Return [x, y] of the center of cell containing provided text 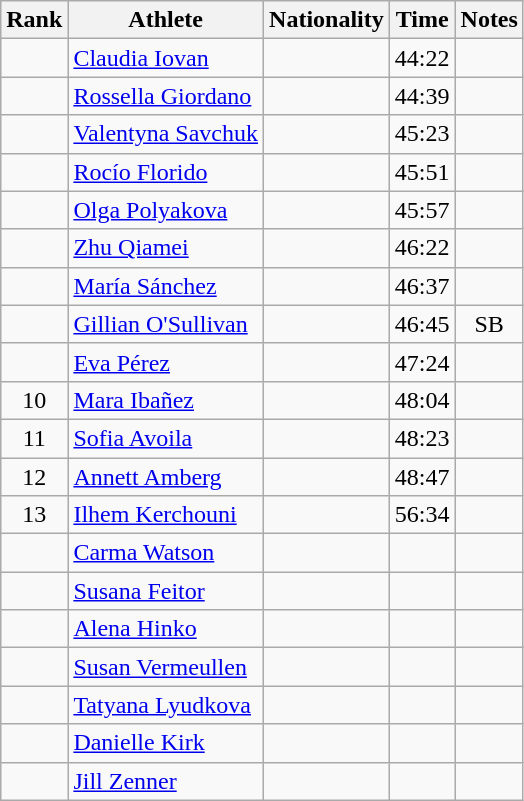
Mara Ibañez [166, 400]
Susana Feitor [166, 591]
46:45 [422, 324]
María Sánchez [166, 286]
44:22 [422, 58]
Gillian O'Sullivan [166, 324]
12 [34, 477]
48:23 [422, 438]
Olga Polyakova [166, 210]
Notes [489, 20]
45:23 [422, 134]
Time [422, 20]
Rank [34, 20]
46:22 [422, 248]
Rossella Giordano [166, 96]
Jill Zenner [166, 781]
Carma Watson [166, 553]
46:37 [422, 286]
Annett Amberg [166, 477]
11 [34, 438]
Sofia Avoila [166, 438]
Nationality [327, 20]
48:04 [422, 400]
Ilhem Kerchouni [166, 515]
SB [489, 324]
56:34 [422, 515]
47:24 [422, 362]
Susan Vermeullen [166, 667]
Alena Hinko [166, 629]
Valentyna Savchuk [166, 134]
Athlete [166, 20]
Tatyana Lyudkova [166, 705]
10 [34, 400]
44:39 [422, 96]
Zhu Qiamei [166, 248]
Danielle Kirk [166, 743]
48:47 [422, 477]
Eva Pérez [166, 362]
45:51 [422, 172]
Rocío Florido [166, 172]
13 [34, 515]
Claudia Iovan [166, 58]
45:57 [422, 210]
